Search for the cell housing the specified text and yield its [X, Y] center coordinate. 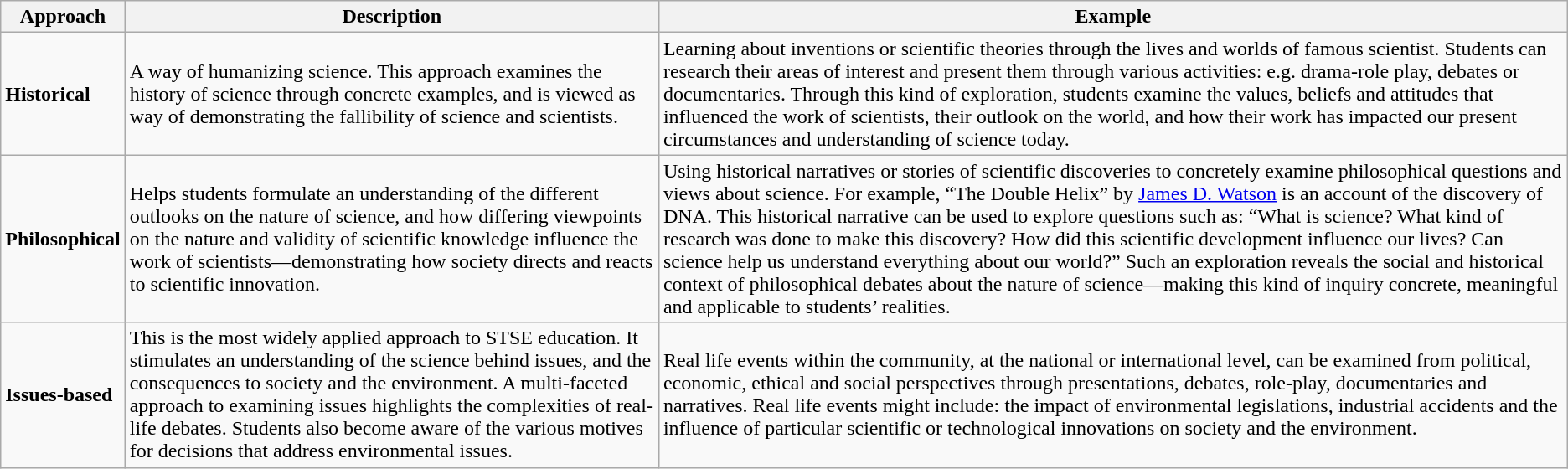
Issues-based [63, 395]
Description [392, 17]
Philosophical [63, 239]
Historical [63, 94]
Example [1112, 17]
Approach [63, 17]
